Return the [X, Y] coordinate for the center point of the cell that contains the specified text.  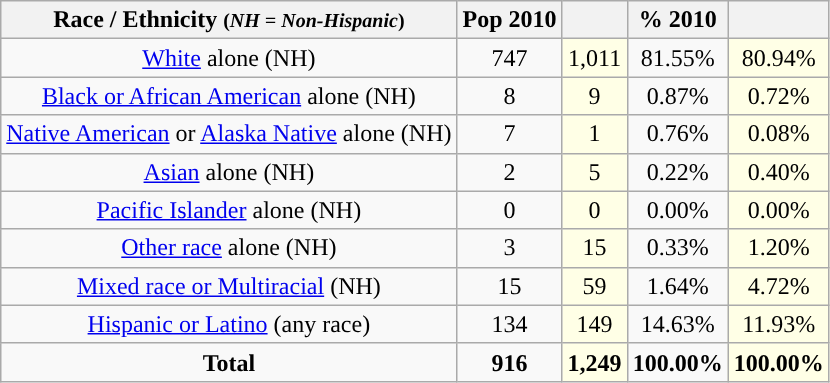
0.76% [678, 134]
81.55% [678, 58]
Asian alone (NH) [229, 172]
1.20% [778, 248]
Native American or Alaska Native alone (NH) [229, 134]
11.93% [778, 324]
8 [510, 96]
0.08% [778, 134]
Hispanic or Latino (any race) [229, 324]
Pacific Islander alone (NH) [229, 210]
5 [594, 172]
2 [510, 172]
Pop 2010 [510, 20]
1.64% [678, 286]
Other race alone (NH) [229, 248]
747 [510, 58]
7 [510, 134]
916 [510, 362]
4.72% [778, 286]
% 2010 [678, 20]
1,011 [594, 58]
Total [229, 362]
134 [510, 324]
9 [594, 96]
1 [594, 134]
Mixed race or Multiracial (NH) [229, 286]
0.22% [678, 172]
0.87% [678, 96]
1,249 [594, 362]
3 [510, 248]
0.72% [778, 96]
Black or African American alone (NH) [229, 96]
0.40% [778, 172]
0.33% [678, 248]
White alone (NH) [229, 58]
Race / Ethnicity (NH = Non-Hispanic) [229, 20]
149 [594, 324]
80.94% [778, 58]
59 [594, 286]
14.63% [678, 324]
